Search for the cell housing the specified text and yield its [x, y] center coordinate. 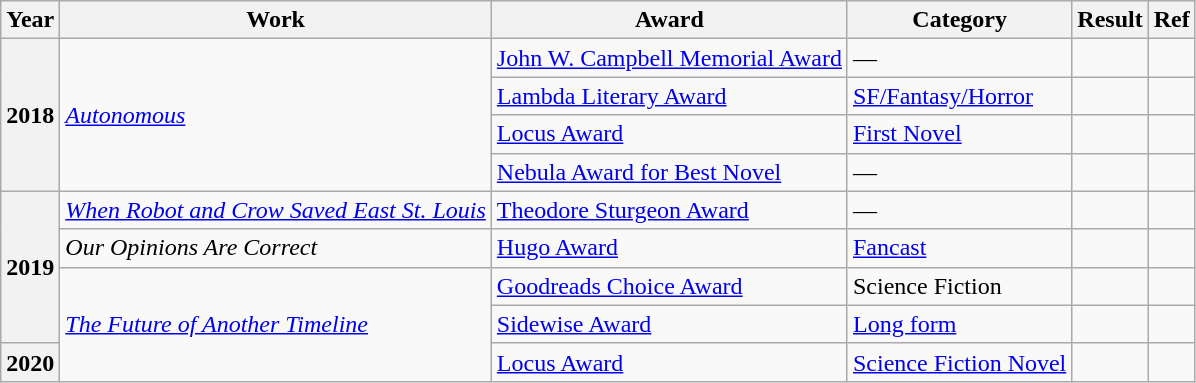
Ref [1172, 20]
Award [669, 20]
Category [959, 20]
Long form [959, 324]
2020 [30, 362]
Nebula Award for Best Novel [669, 172]
SF/Fantasy/Horror [959, 96]
Goodreads Choice Award [669, 286]
Sidewise Award [669, 324]
The Future of Another Timeline [276, 324]
First Novel [959, 134]
Science Fiction [959, 286]
Theodore Sturgeon Award [669, 210]
Science Fiction Novel [959, 362]
Lambda Literary Award [669, 96]
2018 [30, 115]
Work [276, 20]
When Robot and Crow Saved East St. Louis [276, 210]
2019 [30, 267]
Result [1110, 20]
Our Opinions Are Correct [276, 248]
John W. Campbell Memorial Award [669, 58]
Year [30, 20]
Hugo Award [669, 248]
Fancast [959, 248]
Autonomous [276, 115]
